Scan for the cell matching the given text and deliver its [X, Y] coordinate at center. 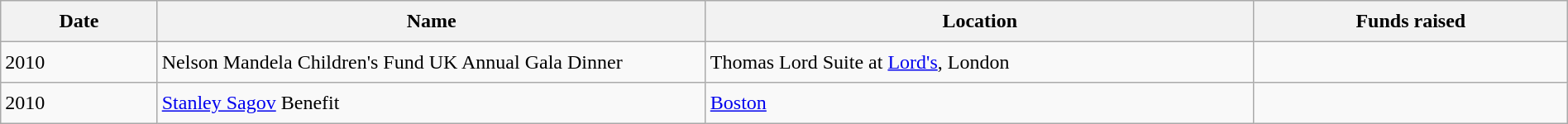
Location [979, 21]
Name [432, 21]
Nelson Mandela Children's Fund UK Annual Gala Dinner [432, 62]
Boston [979, 103]
Funds raised [1411, 21]
Stanley Sagov Benefit [432, 103]
Date [79, 21]
Thomas Lord Suite at Lord's, London [979, 62]
